Extract the [x, y] coordinate from the center of the cell holding the provided text.  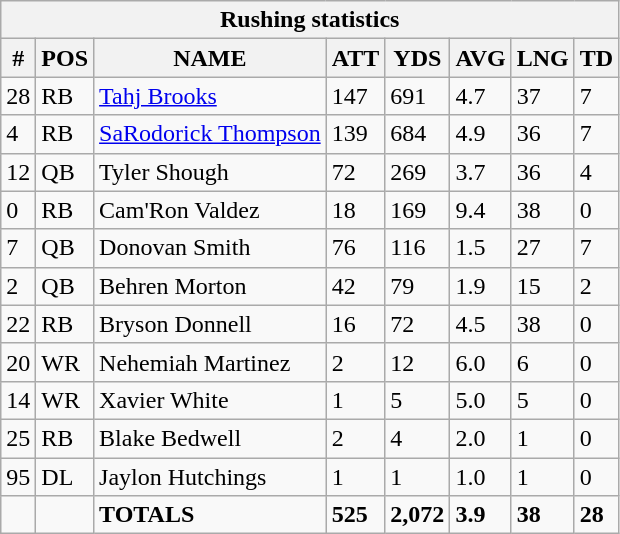
Donovan Smith [210, 248]
14 [18, 400]
Blake Bedwell [210, 438]
Nehemiah Martinez [210, 362]
6.0 [480, 362]
95 [18, 477]
691 [418, 96]
Behren Morton [210, 286]
147 [356, 96]
27 [542, 248]
NAME [210, 58]
15 [542, 286]
3.7 [480, 172]
Tahj Brooks [210, 96]
525 [356, 515]
Rushing statistics [310, 20]
4.9 [480, 134]
ATT [356, 58]
169 [418, 210]
684 [418, 134]
YDS [418, 58]
POS [65, 58]
139 [356, 134]
20 [18, 362]
79 [418, 286]
Cam'Ron Valdez [210, 210]
3.9 [480, 515]
25 [18, 438]
1.9 [480, 286]
DL [65, 477]
1.5 [480, 248]
6 [542, 362]
Tyler Shough [210, 172]
AVG [480, 58]
18 [356, 210]
5.0 [480, 400]
1.0 [480, 477]
# [18, 58]
TOTALS [210, 515]
9.4 [480, 210]
22 [18, 324]
2,072 [418, 515]
TD [596, 58]
SaRodorick Thompson [210, 134]
LNG [542, 58]
116 [418, 248]
4.5 [480, 324]
37 [542, 96]
Bryson Donnell [210, 324]
269 [418, 172]
16 [356, 324]
Jaylon Hutchings [210, 477]
2.0 [480, 438]
76 [356, 248]
4.7 [480, 96]
Xavier White [210, 400]
42 [356, 286]
